Output the [X, Y] coordinate of the center of the cell containing the given text.  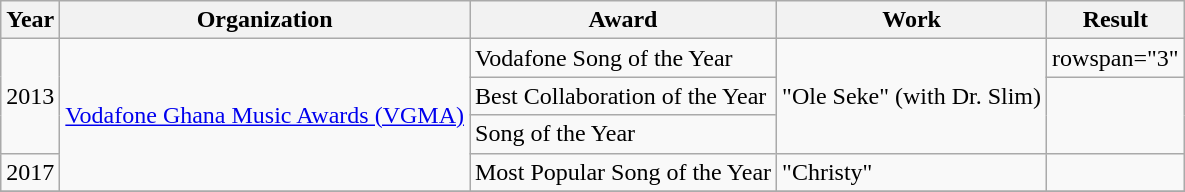
Organization [265, 20]
Award [624, 20]
Best Collaboration of the Year [624, 96]
Most Popular Song of the Year [624, 172]
2017 [30, 172]
Song of the Year [624, 134]
Work [912, 20]
"Ole Seke" (with Dr. Slim) [912, 96]
Vodafone Ghana Music Awards (VGMA) [265, 115]
Vodafone Song of the Year [624, 58]
2013 [30, 96]
Result [1116, 20]
rowspan="3" [1116, 58]
Year [30, 20]
"Christy" [912, 172]
